Find where the given text appears and provide that cell's center as (x, y) coordinate. 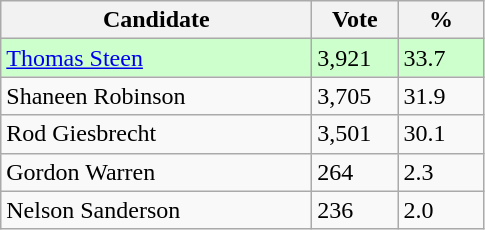
Vote (355, 20)
Nelson Sanderson (156, 210)
Shaneen Robinson (156, 96)
Gordon Warren (156, 172)
33.7 (441, 58)
2.3 (441, 172)
3,921 (355, 58)
236 (355, 210)
31.9 (441, 96)
% (441, 20)
264 (355, 172)
Thomas Steen (156, 58)
Rod Giesbrecht (156, 134)
2.0 (441, 210)
30.1 (441, 134)
Candidate (156, 20)
3,501 (355, 134)
3,705 (355, 96)
